Detect which cell encompasses the target text, then output its (X, Y) center coordinate. 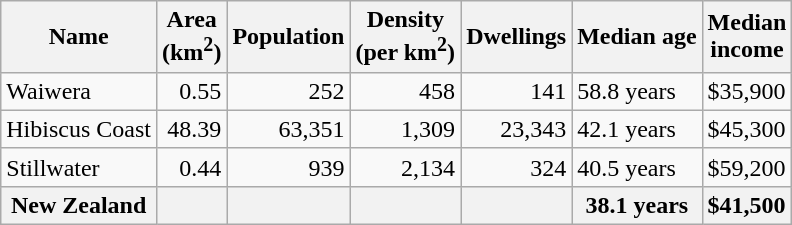
Waiwera (79, 91)
Name (79, 37)
Hibiscus Coast (79, 129)
42.1 years (637, 129)
$41,500 (747, 205)
1,309 (406, 129)
252 (288, 91)
$59,200 (747, 167)
38.1 years (637, 205)
Density(per km2) (406, 37)
58.8 years (637, 91)
$35,900 (747, 91)
40.5 years (637, 167)
0.55 (191, 91)
63,351 (288, 129)
Area(km2) (191, 37)
48.39 (191, 129)
Dwellings (516, 37)
0.44 (191, 167)
939 (288, 167)
Population (288, 37)
New Zealand (79, 205)
$45,300 (747, 129)
Medianincome (747, 37)
23,343 (516, 129)
458 (406, 91)
Stillwater (79, 167)
2,134 (406, 167)
141 (516, 91)
Median age (637, 37)
324 (516, 167)
